Extract the [X, Y] coordinate from the center of the cell holding the provided text.  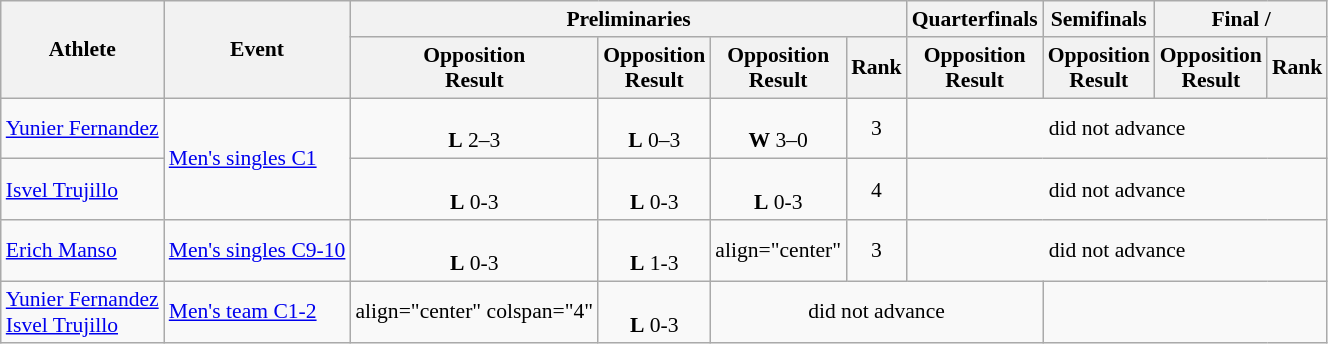
Athlete [82, 50]
Event [258, 50]
Men's singles C1 [258, 159]
L 1-3 [654, 250]
Preliminaries [628, 19]
Final / [1242, 19]
align="center" [778, 250]
align="center" colspan="4" [474, 312]
Men's singles C9-10 [258, 250]
W 3–0 [778, 128]
L 2–3 [474, 128]
Erich Manso [82, 250]
Isvel Trujillo [82, 190]
4 [876, 190]
Yunier Fernandez Isvel Trujillo [82, 312]
Yunier Fernandez [82, 128]
Semifinals [1099, 19]
L 0–3 [654, 128]
Men's team C1-2 [258, 312]
Quarterfinals [975, 19]
